Extract the (X, Y) coordinate from the center of the cell holding the provided text.  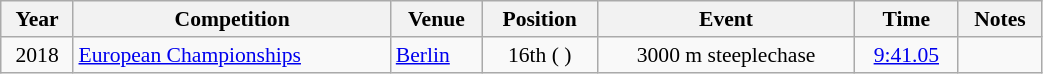
Competition (232, 19)
Venue (436, 19)
Position (540, 19)
9:41.05 (906, 55)
Event (726, 19)
Notes (1000, 19)
European Championships (232, 55)
Time (906, 19)
3000 m steeplechase (726, 55)
Berlin (436, 55)
2018 (38, 55)
16th ( ) (540, 55)
Year (38, 19)
